Output the [X, Y] coordinate of the center of the cell containing the given text.  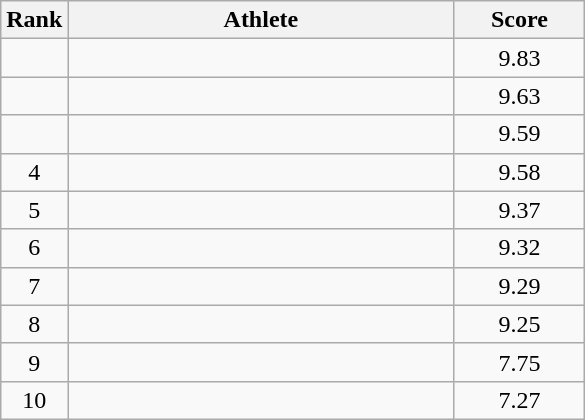
9.63 [520, 96]
7 [34, 286]
9.37 [520, 210]
8 [34, 324]
9.32 [520, 248]
9 [34, 362]
9.59 [520, 134]
6 [34, 248]
7.27 [520, 400]
4 [34, 172]
9.83 [520, 58]
Rank [34, 20]
7.75 [520, 362]
Score [520, 20]
Athlete [261, 20]
5 [34, 210]
10 [34, 400]
9.29 [520, 286]
9.25 [520, 324]
9.58 [520, 172]
